Locate the cell with the specified text and output its (x, y) center coordinate. 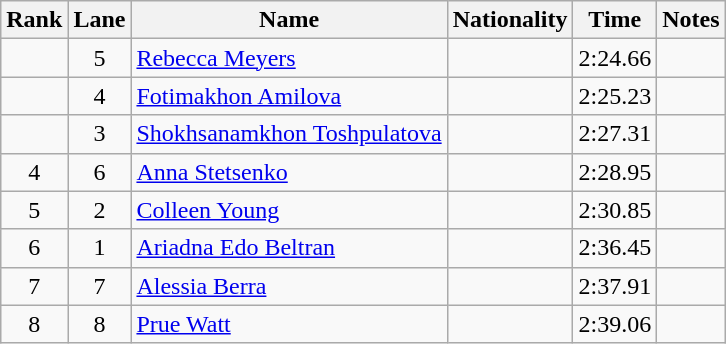
Colleen Young (289, 210)
2:36.45 (615, 248)
3 (100, 134)
2:25.23 (615, 96)
Rebecca Meyers (289, 58)
Notes (691, 20)
Anna Stetsenko (289, 172)
Lane (100, 20)
Rank (34, 20)
Prue Watt (289, 324)
2:27.31 (615, 134)
1 (100, 248)
2:30.85 (615, 210)
2:39.06 (615, 324)
Fotimakhon Amilova (289, 96)
Ariadna Edo Beltran (289, 248)
Shokhsanamkhon Toshpulatova (289, 134)
2 (100, 210)
Time (615, 20)
Name (289, 20)
2:37.91 (615, 286)
Alessia Berra (289, 286)
2:24.66 (615, 58)
2:28.95 (615, 172)
Nationality (510, 20)
